Identify which cell holds the provided text, then report its [X, Y] central coordinate. 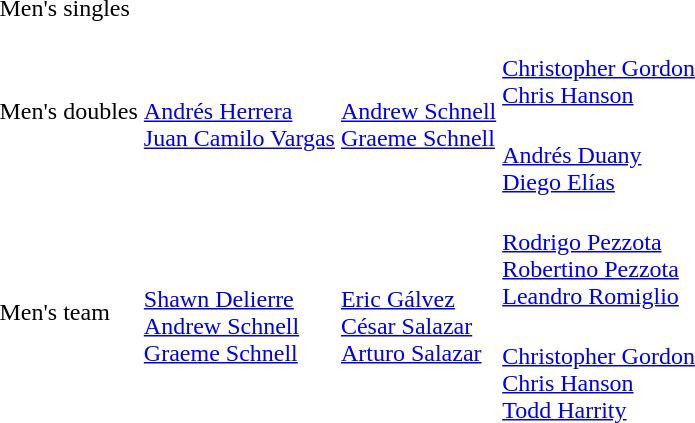
Andrew SchnellGraeme Schnell [418, 112]
Andrés HerreraJuan Camilo Vargas [239, 112]
